Detect which cell encompasses the target text, then output its [X, Y] center coordinate. 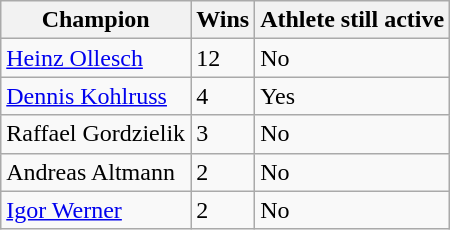
Athlete still active [352, 20]
Andreas Altmann [96, 172]
3 [223, 134]
Igor Werner [96, 210]
Yes [352, 96]
Raffael Gordzielik [96, 134]
Champion [96, 20]
4 [223, 96]
Dennis Kohlruss [96, 96]
Heinz Ollesch [96, 58]
Wins [223, 20]
12 [223, 58]
